For the text-containing cell, return its midpoint in [X, Y] coordinate format. 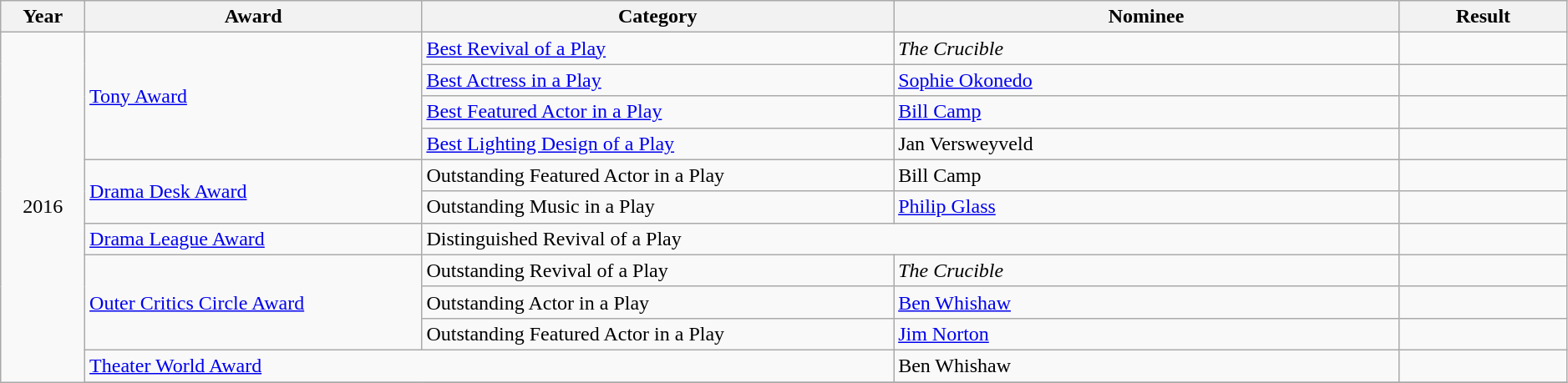
Drama Desk Award [254, 191]
Distinguished Revival of a Play [911, 239]
Outstanding Music in a Play [658, 207]
Outstanding Revival of a Play [658, 270]
Tony Award [254, 96]
Jan Versweyveld [1146, 144]
Outstanding Actor in a Play [658, 302]
Best Actress in a Play [658, 80]
Drama League Award [254, 239]
Theater World Award [490, 365]
Philip Glass [1146, 207]
Nominee [1146, 17]
Sophie Okonedo [1146, 80]
Best Featured Actor in a Play [658, 112]
Outer Critics Circle Award [254, 302]
Award [254, 17]
Best Revival of a Play [658, 48]
Jim Norton [1146, 334]
Result [1484, 17]
2016 [43, 207]
Best Lighting Design of a Play [658, 144]
Year [43, 17]
Category [658, 17]
